Output the (X, Y) coordinate of the center of the cell containing the given text.  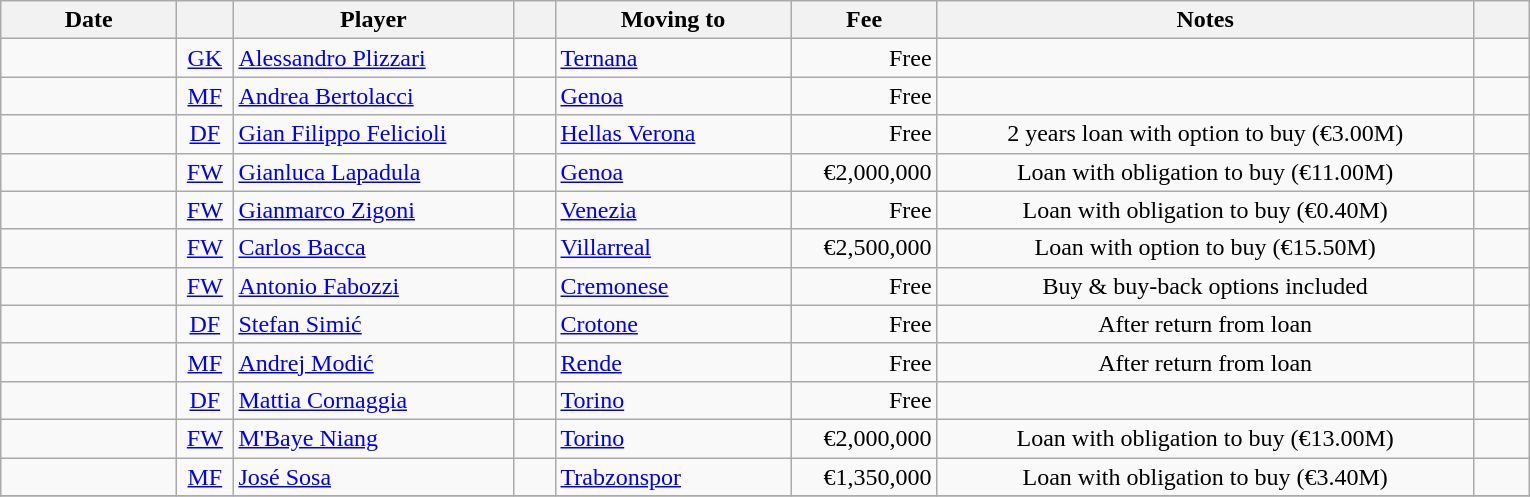
GK (205, 58)
Trabzonspor (673, 477)
Villarreal (673, 248)
Alessandro Plizzari (374, 58)
Rende (673, 362)
Cremonese (673, 286)
Andrea Bertolacci (374, 96)
Loan with obligation to buy (€0.40M) (1205, 210)
Carlos Bacca (374, 248)
Gianluca Lapadula (374, 172)
Venezia (673, 210)
Ternana (673, 58)
Fee (864, 20)
Date (89, 20)
Stefan Simić (374, 324)
M'Baye Niang (374, 438)
José Sosa (374, 477)
Loan with obligation to buy (€11.00M) (1205, 172)
Moving to (673, 20)
Player (374, 20)
2 years loan with option to buy (€3.00M) (1205, 134)
Loan with option to buy (€15.50M) (1205, 248)
Antonio Fabozzi (374, 286)
Andrej Modić (374, 362)
Gianmarco Zigoni (374, 210)
Notes (1205, 20)
Hellas Verona (673, 134)
Crotone (673, 324)
Mattia Cornaggia (374, 400)
Loan with obligation to buy (€13.00M) (1205, 438)
€2,500,000 (864, 248)
Loan with obligation to buy (€3.40M) (1205, 477)
€1,350,000 (864, 477)
Buy & buy-back options included (1205, 286)
Gian Filippo Felicioli (374, 134)
